Find where the given text appears and provide that cell's center as [X, Y] coordinate. 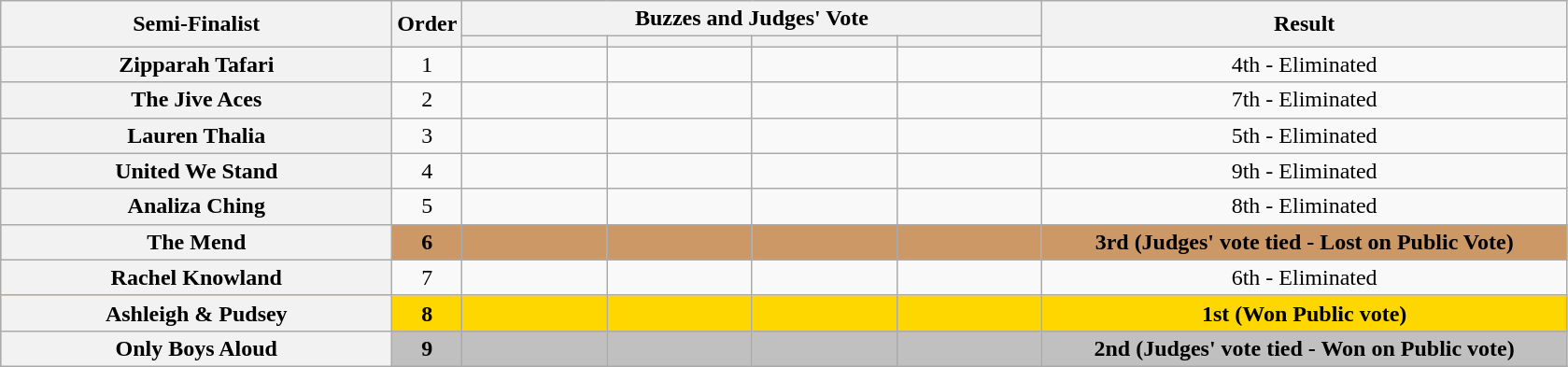
8th - Eliminated [1304, 206]
Only Boys Aloud [196, 348]
1st (Won Public vote) [1304, 313]
7th - Eliminated [1304, 100]
Zipparah Tafari [196, 64]
United We Stand [196, 171]
Buzzes and Judges' Vote [752, 19]
8 [428, 313]
2nd (Judges' vote tied - Won on Public vote) [1304, 348]
The Mend [196, 242]
9th - Eliminated [1304, 171]
4 [428, 171]
2 [428, 100]
Lauren Thalia [196, 135]
5 [428, 206]
5th - Eliminated [1304, 135]
6th - Eliminated [1304, 277]
1 [428, 64]
Order [428, 24]
Ashleigh & Pudsey [196, 313]
The Jive Aces [196, 100]
Semi-Finalist [196, 24]
Rachel Knowland [196, 277]
Result [1304, 24]
4th - Eliminated [1304, 64]
3 [428, 135]
3rd (Judges' vote tied - Lost on Public Vote) [1304, 242]
6 [428, 242]
7 [428, 277]
9 [428, 348]
Analiza Ching [196, 206]
